Capture the cell that displays the provided text and extract its (X, Y) central coordinate. 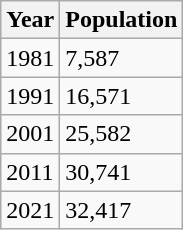
30,741 (122, 172)
2001 (30, 134)
25,582 (122, 134)
1981 (30, 58)
2011 (30, 172)
Year (30, 20)
32,417 (122, 210)
7,587 (122, 58)
2021 (30, 210)
Population (122, 20)
16,571 (122, 96)
1991 (30, 96)
